Return [x, y] of the center of cell containing provided text 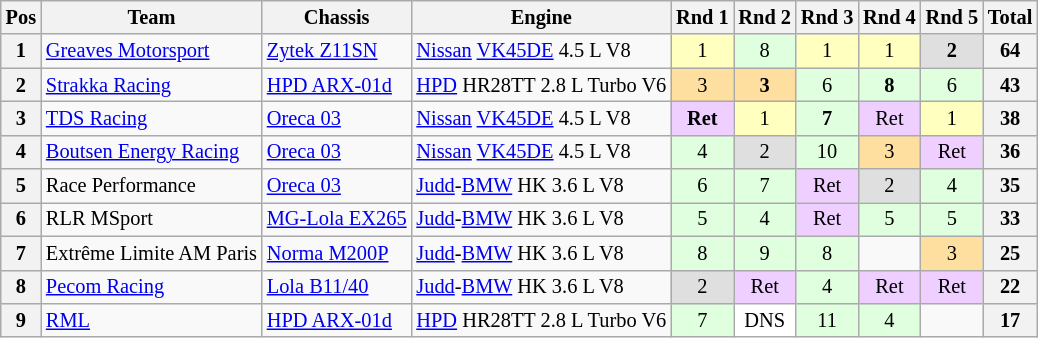
MG-Lola EX265 [337, 219]
10 [827, 152]
11 [827, 320]
Rnd 2 [765, 17]
33 [1010, 219]
Rnd 4 [889, 17]
43 [1010, 85]
35 [1010, 186]
Norma M200P [337, 253]
Strakka Racing [152, 85]
Greaves Motorsport [152, 51]
Rnd 5 [952, 17]
38 [1010, 118]
Lola B11/40 [337, 287]
Boutsen Energy Racing [152, 152]
Extrême Limite AM Paris [152, 253]
Pecom Racing [152, 287]
TDS Racing [152, 118]
DNS [765, 320]
36 [1010, 152]
Total [1010, 17]
Pos [21, 17]
Team [152, 17]
25 [1010, 253]
22 [1010, 287]
Rnd 1 [702, 17]
Rnd 3 [827, 17]
64 [1010, 51]
RLR MSport [152, 219]
Race Performance [152, 186]
17 [1010, 320]
Engine [541, 17]
RML [152, 320]
Chassis [337, 17]
Zytek Z11SN [337, 51]
